Provide the [X, Y] coordinate of the cell's center where the given text is located.  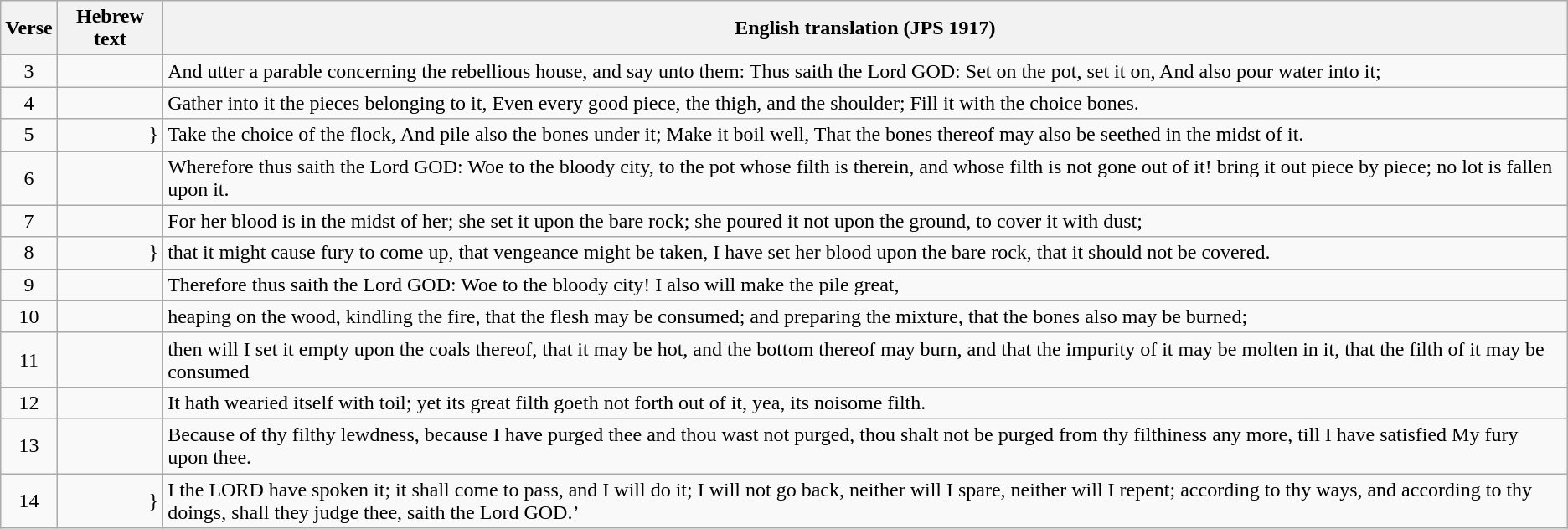
that it might cause fury to come up, that vengeance might be taken, I have set her blood upon the bare rock, that it should not be covered. [866, 253]
8 [29, 253]
Take the choice of the flock, And pile also the bones under it; Make it boil well, That the bones thereof may also be seethed in the midst of it. [866, 135]
Verse [29, 28]
English translation (JPS 1917) [866, 28]
Hebrew text [110, 28]
11 [29, 360]
It hath wearied itself with toil; yet its great filth goeth not forth out of it, yea, its noisome filth. [866, 403]
3 [29, 71]
heaping on the wood, kindling the fire, that the flesh may be consumed; and preparing the mixture, that the bones also may be burned; [866, 316]
7 [29, 221]
14 [29, 501]
Gather into it the pieces belonging to it, Even every good piece, the thigh, and the shoulder; Fill it with the choice bones. [866, 103]
10 [29, 316]
Therefore thus saith the Lord GOD: Woe to the bloody city! I also will make the pile great, [866, 285]
4 [29, 103]
9 [29, 285]
For her blood is in the midst of her; she set it upon the bare rock; she poured it not upon the ground, to cover it with dust; [866, 221]
6 [29, 177]
5 [29, 135]
13 [29, 445]
12 [29, 403]
